Detect which cell encompasses the target text, then output its (x, y) center coordinate. 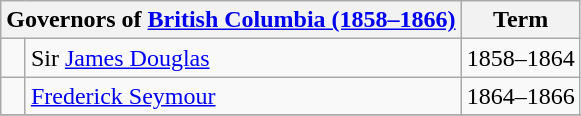
Governors of British Columbia (1858–1866) (231, 20)
Term (520, 20)
Sir James Douglas (243, 58)
Frederick Seymour (243, 96)
1858–1864 (520, 58)
1864–1866 (520, 96)
